Output the [X, Y] coordinate of the center of the cell containing the given text.  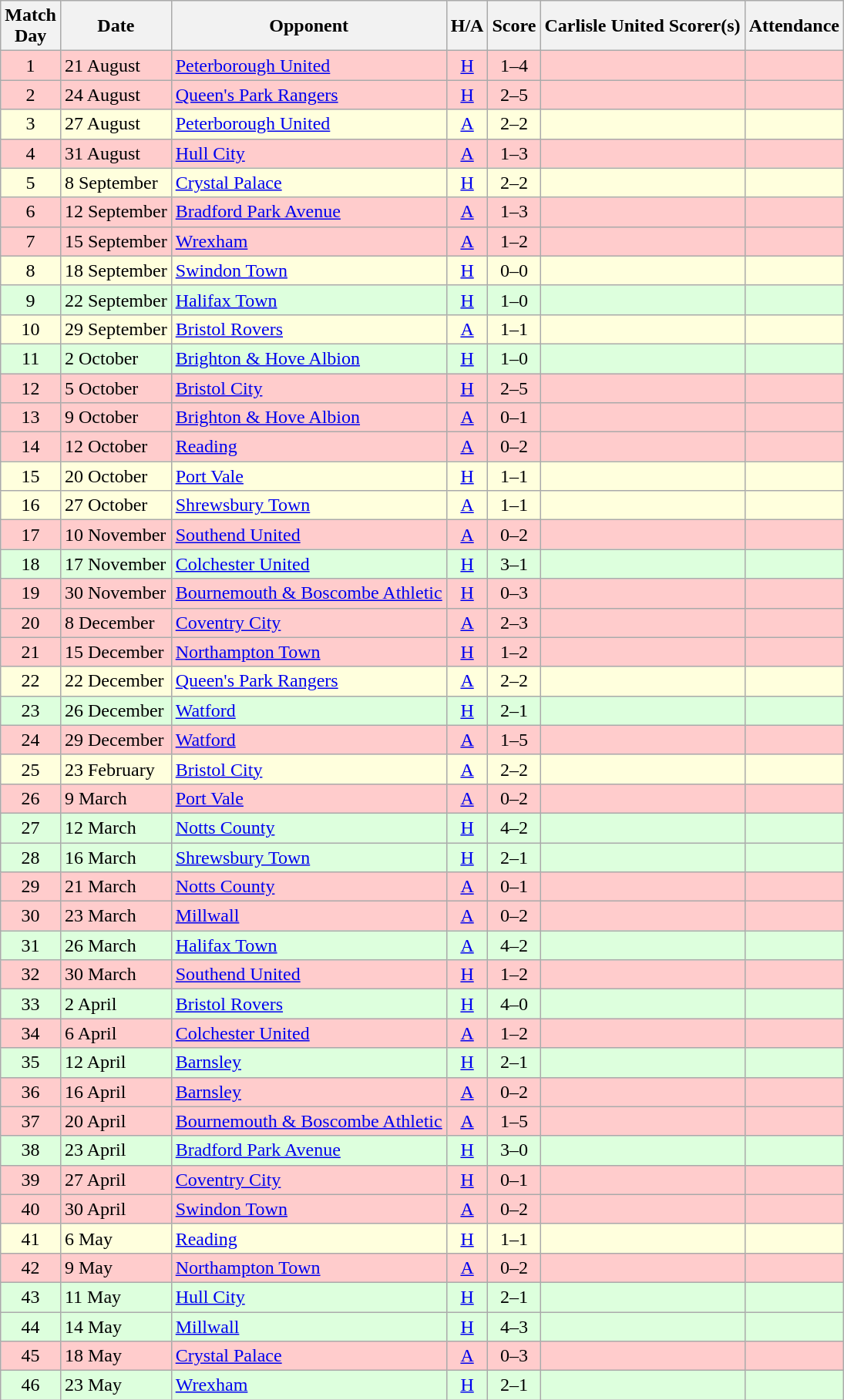
12 October [116, 447]
38 [31, 1150]
Carlisle United Scorer(s) [643, 26]
22 September [116, 300]
36 [31, 1092]
18 May [116, 1356]
27 April [116, 1180]
10 [31, 329]
2–3 [514, 623]
28 [31, 858]
Opponent [308, 26]
31 August [116, 153]
12 [31, 388]
39 [31, 1180]
19 [31, 593]
45 [31, 1356]
15 December [116, 652]
3–1 [514, 564]
43 [31, 1297]
8 December [116, 623]
12 September [116, 212]
3–0 [514, 1150]
3 [31, 124]
30 March [116, 975]
32 [31, 975]
16 April [116, 1092]
9 March [116, 798]
29 September [116, 329]
33 [31, 1004]
34 [31, 1033]
9 [31, 300]
12 March [116, 828]
31 [31, 945]
29 [31, 887]
10 November [116, 535]
25 [31, 769]
2 [31, 95]
0–0 [514, 270]
24 [31, 740]
42 [31, 1267]
2 April [116, 1004]
35 [31, 1063]
21 August [116, 65]
23 [31, 710]
23 April [116, 1150]
4–0 [514, 1004]
14 May [116, 1326]
29 December [116, 740]
15 September [116, 241]
23 March [116, 916]
13 [31, 418]
40 [31, 1209]
26 December [116, 710]
18 [31, 564]
22 [31, 681]
30 November [116, 593]
23 May [116, 1385]
30 April [116, 1209]
24 August [116, 95]
18 September [116, 270]
12 April [116, 1063]
9 October [116, 418]
2 October [116, 358]
6 May [116, 1238]
6 April [116, 1033]
4–3 [514, 1326]
21 March [116, 887]
20 [31, 623]
Match Day [31, 26]
17 November [116, 564]
Attendance [794, 26]
7 [31, 241]
H/A [467, 26]
15 [31, 476]
11 May [116, 1297]
5 [31, 183]
23 February [116, 769]
26 [31, 798]
20 April [116, 1121]
44 [31, 1326]
5 October [116, 388]
6 [31, 212]
27 August [116, 124]
16 March [116, 858]
21 [31, 652]
26 March [116, 945]
9 May [116, 1267]
37 [31, 1121]
1–4 [514, 65]
8 September [116, 183]
8 [31, 270]
4 [31, 153]
Date [116, 26]
1 [31, 65]
22 December [116, 681]
11 [31, 358]
17 [31, 535]
27 [31, 828]
14 [31, 447]
16 [31, 505]
Score [514, 26]
30 [31, 916]
46 [31, 1385]
27 October [116, 505]
20 October [116, 476]
41 [31, 1238]
